Extract the [X, Y] coordinate from the center of the cell holding the provided text.  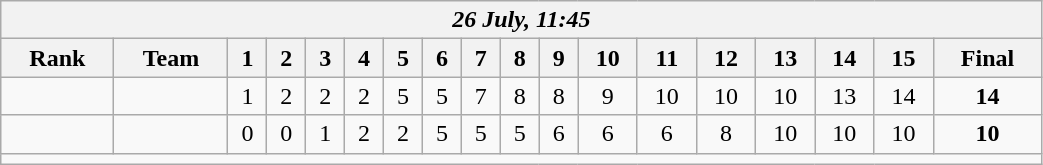
Final [988, 58]
11 [666, 58]
3 [326, 58]
26 July, 11:45 [522, 20]
Rank [58, 58]
Team [171, 58]
4 [364, 58]
12 [726, 58]
15 [904, 58]
